Provide the [x, y] coordinate of the cell's center where the given text is located.  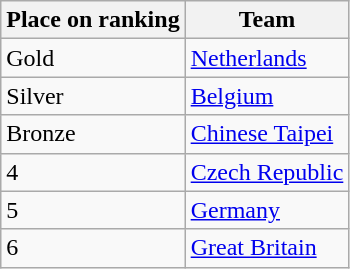
Germany [267, 210]
Czech Republic [267, 172]
Team [267, 20]
Bronze [93, 134]
Place on ranking [93, 20]
4 [93, 172]
Belgium [267, 96]
Silver [93, 96]
Chinese Taipei [267, 134]
Great Britain [267, 248]
Netherlands [267, 58]
5 [93, 210]
6 [93, 248]
Gold [93, 58]
